For the text-containing cell, return its midpoint in [x, y] coordinate format. 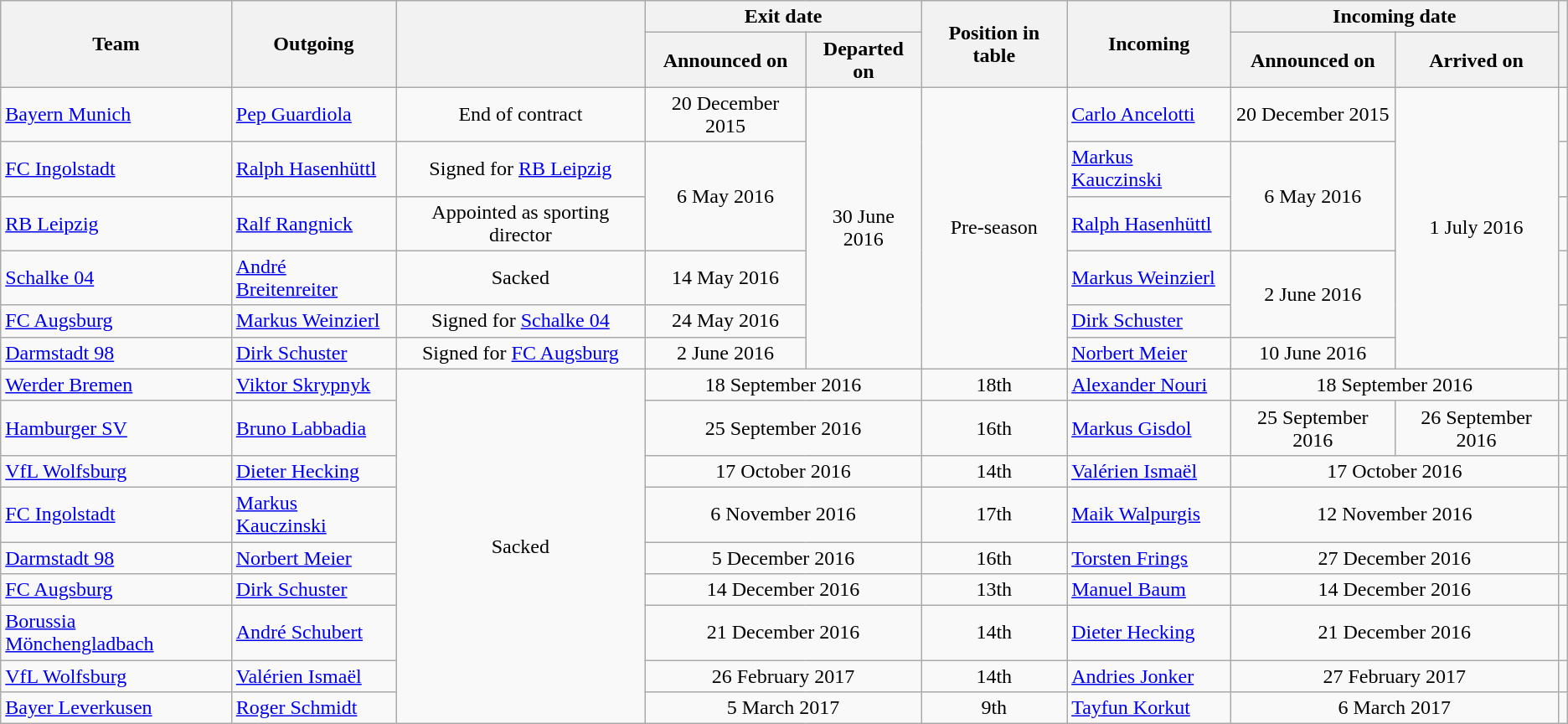
Torsten Frings [1149, 557]
RB Leipzig [116, 223]
Viktor Skrypnyk [313, 385]
Incoming date [1395, 17]
Markus Gisdol [1149, 427]
Tayfun Korkut [1149, 708]
18th [994, 385]
Andries Jonker [1149, 676]
Borussia Mönchengladbach [116, 633]
Bruno Labbadia [313, 427]
Team [116, 44]
26 February 2017 [783, 676]
Roger Schmidt [313, 708]
24 May 2016 [725, 321]
Outgoing [313, 44]
26 September 2016 [1476, 427]
14 May 2016 [725, 278]
1 July 2016 [1476, 228]
Departed on [864, 60]
André Breitenreiter [313, 278]
Appointed as sporting director [521, 223]
Carlo Ancelotti [1149, 114]
Ralf Rangnick [313, 223]
13th [994, 590]
12 November 2016 [1395, 515]
5 December 2016 [783, 557]
30 June 2016 [864, 228]
Incoming [1149, 44]
Manuel Baum [1149, 590]
Pep Guardiola [313, 114]
Bayer Leverkusen [116, 708]
9th [994, 708]
6 March 2017 [1395, 708]
Schalke 04 [116, 278]
27 December 2016 [1395, 557]
Arrived on [1476, 60]
10 June 2016 [1313, 353]
5 March 2017 [783, 708]
Pre-season [994, 228]
Maik Walpurgis [1149, 515]
6 November 2016 [783, 515]
Bayern Munich [116, 114]
Signed for FC Augsburg [521, 353]
17th [994, 515]
Exit date [783, 17]
Alexander Nouri [1149, 385]
Position in table [994, 44]
Hamburger SV [116, 427]
End of contract [521, 114]
Signed for Schalke 04 [521, 321]
Signed for RB Leipzig [521, 169]
27 February 2017 [1395, 676]
Werder Bremen [116, 385]
André Schubert [313, 633]
